Provide the [x, y] coordinate of the cell's center where the given text is located.  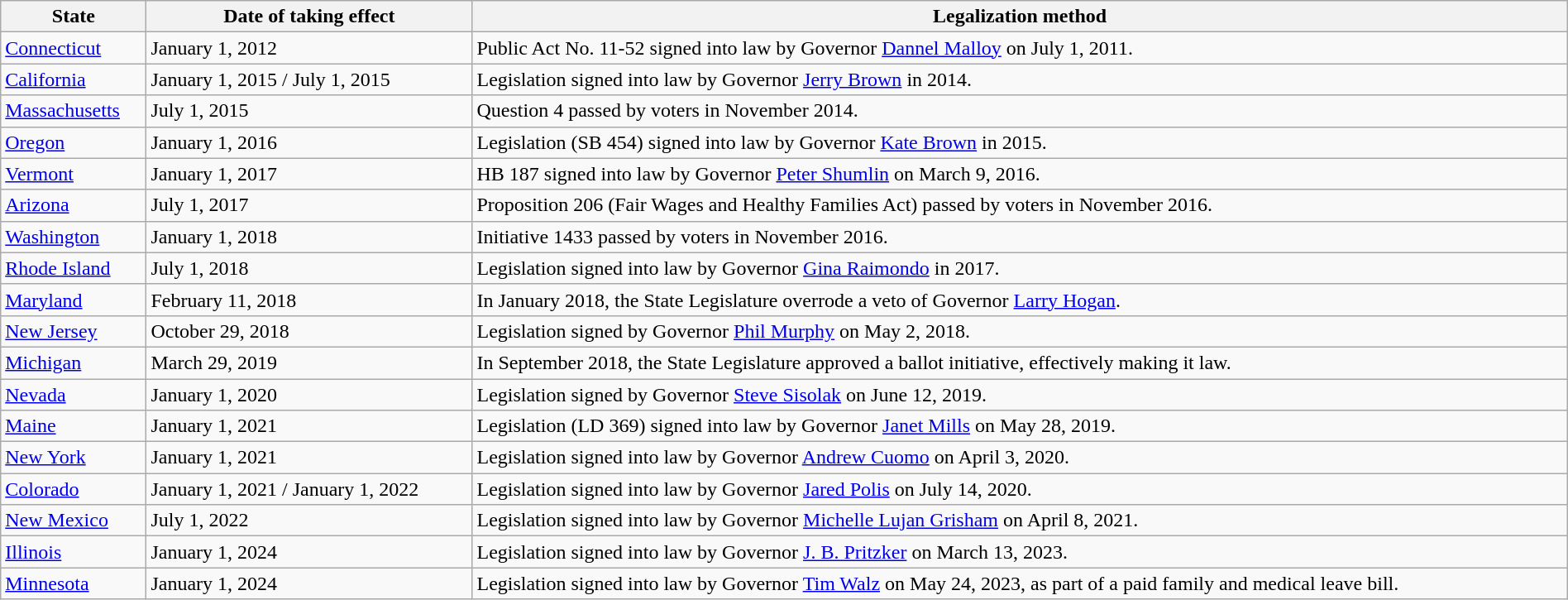
January 1, 2015 / July 1, 2015 [309, 79]
January 1, 2012 [309, 48]
Legislation signed into law by Governor Michelle Lujan Grisham on April 8, 2021. [1020, 521]
Maryland [74, 300]
Legislation signed by Governor Steve Sisolak on June 12, 2019. [1020, 395]
July 1, 2017 [309, 205]
Legislation signed into law by Governor J. B. Pritzker on March 13, 2023. [1020, 552]
January 1, 2017 [309, 174]
Legislation (LD 369) signed into law by Governor Janet Mills on May 28, 2019. [1020, 426]
California [74, 79]
Colorado [74, 489]
New York [74, 458]
Maine [74, 426]
New Mexico [74, 521]
January 1, 2018 [309, 237]
Rhode Island [74, 268]
Massachusetts [74, 111]
January 1, 2020 [309, 395]
Legislation signed into law by Governor Tim Walz on May 24, 2023, as part of a paid family and medical leave bill. [1020, 583]
Illinois [74, 552]
Initiative 1433 passed by voters in November 2016. [1020, 237]
July 1, 2018 [309, 268]
February 11, 2018 [309, 300]
January 1, 2021 / January 1, 2022 [309, 489]
Legislation signed by Governor Phil Murphy on May 2, 2018. [1020, 331]
Vermont [74, 174]
In January 2018, the State Legislature overrode a veto of Governor Larry Hogan. [1020, 300]
Date of taking effect [309, 17]
July 1, 2022 [309, 521]
HB 187 signed into law by Governor Peter Shumlin on March 9, 2016. [1020, 174]
Nevada [74, 395]
Michigan [74, 362]
Minnesota [74, 583]
State [74, 17]
Legislation signed into law by Governor Gina Raimondo in 2017. [1020, 268]
Question 4 passed by voters in November 2014. [1020, 111]
January 1, 2016 [309, 142]
In September 2018, the State Legislature approved a ballot initiative, effectively making it law. [1020, 362]
Legislation (SB 454) signed into law by Governor Kate Brown in 2015. [1020, 142]
Washington [74, 237]
Legislation signed into law by Governor Andrew Cuomo on April 3, 2020. [1020, 458]
Oregon [74, 142]
March 29, 2019 [309, 362]
Connecticut [74, 48]
July 1, 2015 [309, 111]
Legislation signed into law by Governor Jared Polis on July 14, 2020. [1020, 489]
Public Act No. 11-52 signed into law by Governor Dannel Malloy on July 1, 2011. [1020, 48]
October 29, 2018 [309, 331]
Arizona [74, 205]
Proposition 206 (Fair Wages and Healthy Families Act) passed by voters in November 2016. [1020, 205]
New Jersey [74, 331]
Legislation signed into law by Governor Jerry Brown in 2014. [1020, 79]
Legalization method [1020, 17]
